Return (X, Y) of the center of cell containing provided text 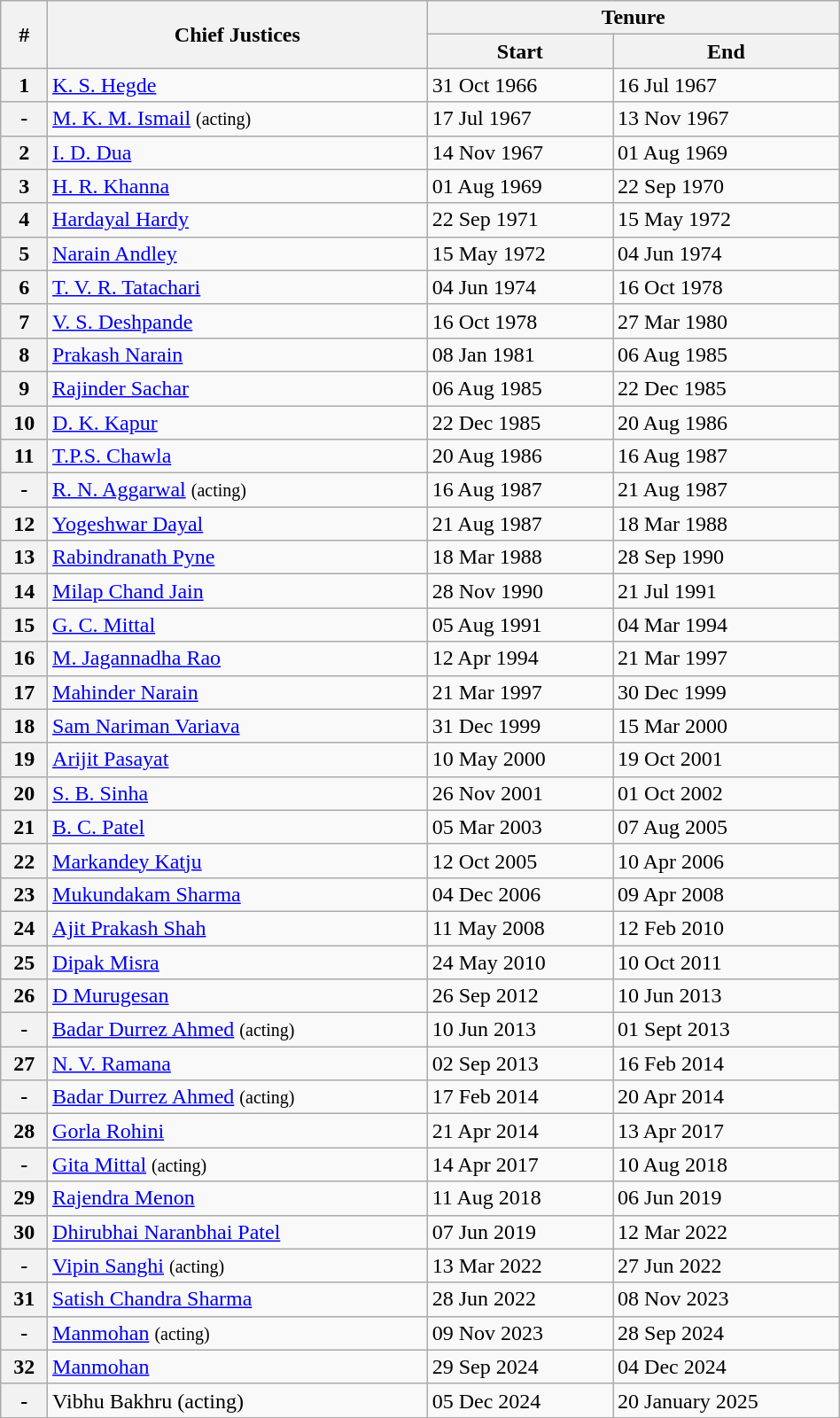
Dipak Misra (237, 962)
04 Dec 2006 (519, 894)
09 Nov 2023 (519, 1333)
17 Jul 1967 (519, 119)
6 (25, 287)
14 Nov 1967 (519, 152)
27 (25, 1063)
10 May 2000 (519, 760)
# (25, 35)
11 Aug 2018 (519, 1198)
13 Nov 1967 (727, 119)
21 (25, 827)
12 (25, 524)
19 (25, 760)
18 (25, 726)
04 Mar 1994 (727, 625)
Mukundakam Sharma (237, 894)
D. K. Kapur (237, 423)
M. K. M. Ismail (acting) (237, 119)
20 (25, 793)
R. N. Aggarwal (acting) (237, 490)
29 (25, 1198)
28 Jun 2022 (519, 1299)
Narain Andley (237, 253)
20 Apr 2014 (727, 1097)
Dhirubhai Naranbhai Patel (237, 1232)
Hardayal Hardy (237, 220)
28 (25, 1131)
12 Mar 2022 (727, 1232)
9 (25, 388)
Manmohan (acting) (237, 1333)
12 Feb 2010 (727, 928)
07 Aug 2005 (727, 827)
Satish Chandra Sharma (237, 1299)
01 Oct 2002 (727, 793)
04 Dec 2024 (727, 1367)
N. V. Ramana (237, 1063)
28 Sep 1990 (727, 557)
08 Nov 2023 (727, 1299)
S. B. Sinha (237, 793)
Rajinder Sachar (237, 388)
12 Oct 2005 (519, 861)
20 January 2025 (727, 1400)
B. C. Patel (237, 827)
Rajendra Menon (237, 1198)
24 (25, 928)
23 (25, 894)
17 (25, 692)
Markandey Katju (237, 861)
22 Sep 1971 (519, 220)
Rabindranath Pyne (237, 557)
Milap Chand Jain (237, 591)
24 May 2010 (519, 962)
Tenure (633, 18)
H. R. Khanna (237, 186)
15 Mar 2000 (727, 726)
15 (25, 625)
Arijit Pasayat (237, 760)
05 Mar 2003 (519, 827)
Vibhu Bakhru (acting) (237, 1400)
16 (25, 658)
30 (25, 1232)
K. S. Hegde (237, 85)
10 (25, 423)
Mahinder Narain (237, 692)
13 (25, 557)
11 (25, 456)
Yogeshwar Dayal (237, 524)
8 (25, 354)
End (727, 51)
13 Mar 2022 (519, 1266)
Sam Nariman Variava (237, 726)
14 Apr 2017 (519, 1165)
22 (25, 861)
17 Feb 2014 (519, 1097)
Chief Justices (237, 35)
5 (25, 253)
28 Nov 1990 (519, 591)
12 Apr 1994 (519, 658)
I. D. Dua (237, 152)
01 Sept 2013 (727, 1030)
07 Jun 2019 (519, 1232)
Manmohan (237, 1367)
Gita Mittal (acting) (237, 1165)
27 Mar 1980 (727, 321)
22 Sep 1970 (727, 186)
02 Sep 2013 (519, 1063)
M. Jagannadha Rao (237, 658)
26 Sep 2012 (519, 996)
32 (25, 1367)
30 Dec 1999 (727, 692)
G. C. Mittal (237, 625)
Gorla Rohini (237, 1131)
11 May 2008 (519, 928)
10 Aug 2018 (727, 1165)
2 (25, 152)
D Murugesan (237, 996)
25 (25, 962)
1 (25, 85)
31 Dec 1999 (519, 726)
Prakash Narain (237, 354)
16 Jul 1967 (727, 85)
05 Aug 1991 (519, 625)
Vipin Sanghi (acting) (237, 1266)
3 (25, 186)
Ajit Prakash Shah (237, 928)
10 Apr 2006 (727, 861)
4 (25, 220)
T.P.S. Chawla (237, 456)
14 (25, 591)
05 Dec 2024 (519, 1400)
V. S. Deshpande (237, 321)
19 Oct 2001 (727, 760)
7 (25, 321)
27 Jun 2022 (727, 1266)
13 Apr 2017 (727, 1131)
26 Nov 2001 (519, 793)
08 Jan 1981 (519, 354)
06 Jun 2019 (727, 1198)
21 Jul 1991 (727, 591)
10 Oct 2011 (727, 962)
28 Sep 2024 (727, 1333)
31 Oct 1966 (519, 85)
26 (25, 996)
09 Apr 2008 (727, 894)
31 (25, 1299)
Start (519, 51)
T. V. R. Tatachari (237, 287)
16 Feb 2014 (727, 1063)
29 Sep 2024 (519, 1367)
21 Apr 2014 (519, 1131)
